Pinpoint the cell where the given text exists, returning its [x, y] midpoint coordinate. 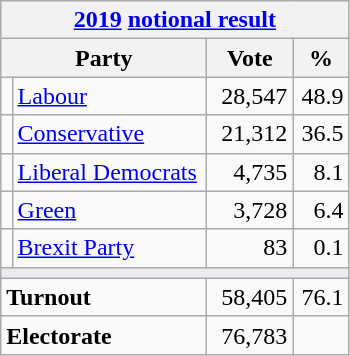
Party [104, 58]
2019 notional result [175, 20]
Vote [250, 58]
76.1 [321, 297]
Conservative [110, 134]
83 [250, 248]
% [321, 58]
28,547 [250, 96]
Brexit Party [110, 248]
Labour [110, 96]
Liberal Democrats [110, 172]
6.4 [321, 210]
76,783 [250, 335]
Green [110, 210]
0.1 [321, 248]
48.9 [321, 96]
21,312 [250, 134]
36.5 [321, 134]
3,728 [250, 210]
58,405 [250, 297]
Turnout [104, 297]
4,735 [250, 172]
8.1 [321, 172]
Electorate [104, 335]
